Find where the given text appears and provide that cell's center as (x, y) coordinate. 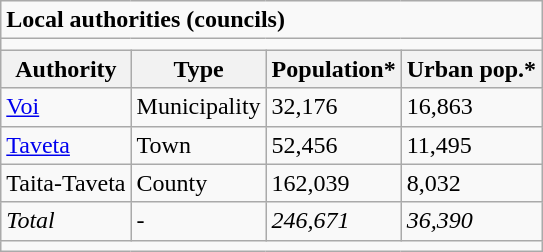
11,495 (471, 145)
32,176 (334, 107)
Local authorities (councils) (272, 20)
County (198, 183)
- (198, 221)
16,863 (471, 107)
Type (198, 69)
Population* (334, 69)
162,039 (334, 183)
36,390 (471, 221)
Town (198, 145)
52,456 (334, 145)
Taita-Taveta (66, 183)
Voi (66, 107)
Urban pop.* (471, 69)
Total (66, 221)
Taveta (66, 145)
246,671 (334, 221)
8,032 (471, 183)
Municipality (198, 107)
Authority (66, 69)
